Identify which cell holds the provided text, then report its (x, y) central coordinate. 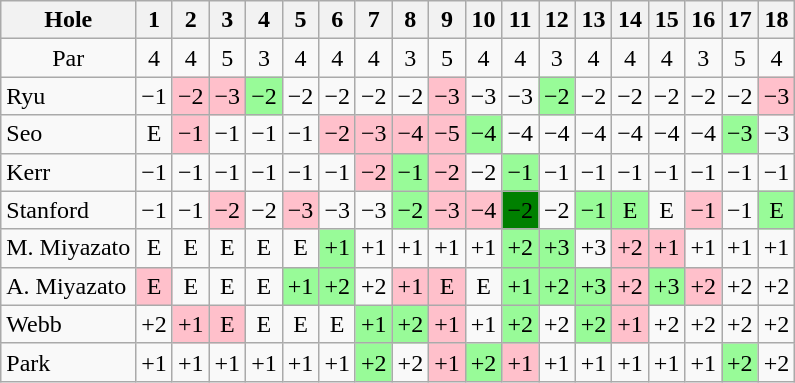
Ryu (68, 96)
7 (374, 20)
17 (740, 20)
16 (704, 20)
11 (520, 20)
Par (68, 58)
8 (410, 20)
13 (594, 20)
6 (338, 20)
18 (776, 20)
Hole (68, 20)
12 (556, 20)
Kerr (68, 172)
2 (190, 20)
M. Miyazato (68, 248)
Seo (68, 134)
14 (630, 20)
15 (666, 20)
A. Miyazato (68, 286)
10 (484, 20)
Webb (68, 324)
−5 (448, 134)
9 (448, 20)
Park (68, 362)
Stanford (68, 210)
1 (154, 20)
